Identify which cell holds the provided text, then report its [X, Y] central coordinate. 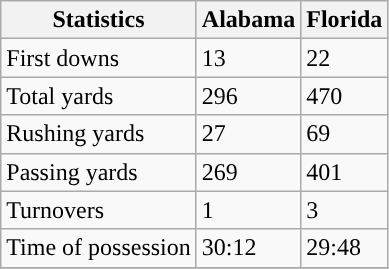
30:12 [248, 248]
1 [248, 210]
Statistics [99, 20]
Total yards [99, 96]
Florida [344, 20]
Passing yards [99, 172]
First downs [99, 58]
29:48 [344, 248]
27 [248, 134]
296 [248, 96]
22 [344, 58]
Rushing yards [99, 134]
3 [344, 210]
470 [344, 96]
69 [344, 134]
13 [248, 58]
401 [344, 172]
269 [248, 172]
Turnovers [99, 210]
Alabama [248, 20]
Time of possession [99, 248]
